Pinpoint the cell where the given text exists, returning its [X, Y] midpoint coordinate. 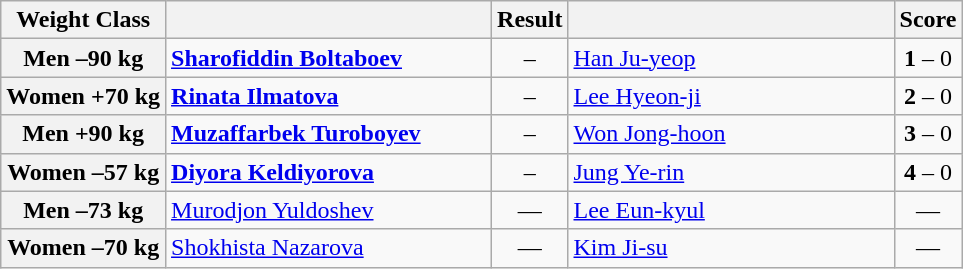
1 – 0 [928, 58]
Weight Class [84, 20]
4 – 0 [928, 172]
Men –90 kg [84, 58]
Shokhista Nazarova [329, 248]
Result [530, 20]
Women +70 kg [84, 96]
Jung Ye-rin [731, 172]
2 – 0 [928, 96]
Kim Ji-su [731, 248]
Women –70 kg [84, 248]
Lee Hyeon-ji [731, 96]
Score [928, 20]
3 – 0 [928, 134]
Men –73 kg [84, 210]
Won Jong-hoon [731, 134]
Muzaffarbek Turoboyev [329, 134]
Men +90 kg [84, 134]
Rinata Ilmatova [329, 96]
Women –57 kg [84, 172]
Lee Eun-kyul [731, 210]
Diyora Keldiyorova [329, 172]
Murodjon Yuldoshev [329, 210]
Han Ju-yeop [731, 58]
Sharofiddin Boltaboev [329, 58]
